Search for the cell housing the specified text and yield its [X, Y] center coordinate. 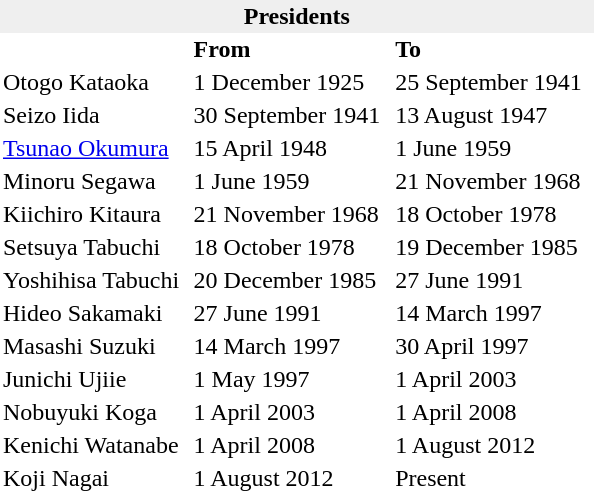
Yoshihisa Tabuchi [96, 280]
1 August 2012 [493, 446]
15 April 1948 [292, 148]
25 September 1941 [493, 82]
30 September 1941 [292, 116]
13 August 1947 [493, 116]
Hideo Sakamaki [96, 314]
Junichi Ujiie [96, 380]
Setsuya Tabuchi [96, 248]
Masashi Suzuki [96, 346]
20 December 1985 [292, 280]
Presidents [297, 16]
To [493, 50]
Tsunao Okumura [96, 148]
1 December 1925 [292, 82]
Minoru Segawa [96, 182]
Kenichi Watanabe [96, 446]
From [292, 50]
Kiichiro Kitaura [96, 214]
Seizo Iida [96, 116]
30 April 1997 [493, 346]
Nobuyuki Koga [96, 412]
Otogo Kataoka [96, 82]
1 May 1997 [292, 380]
19 December 1985 [493, 248]
